For the text-containing cell, return its midpoint in [x, y] coordinate format. 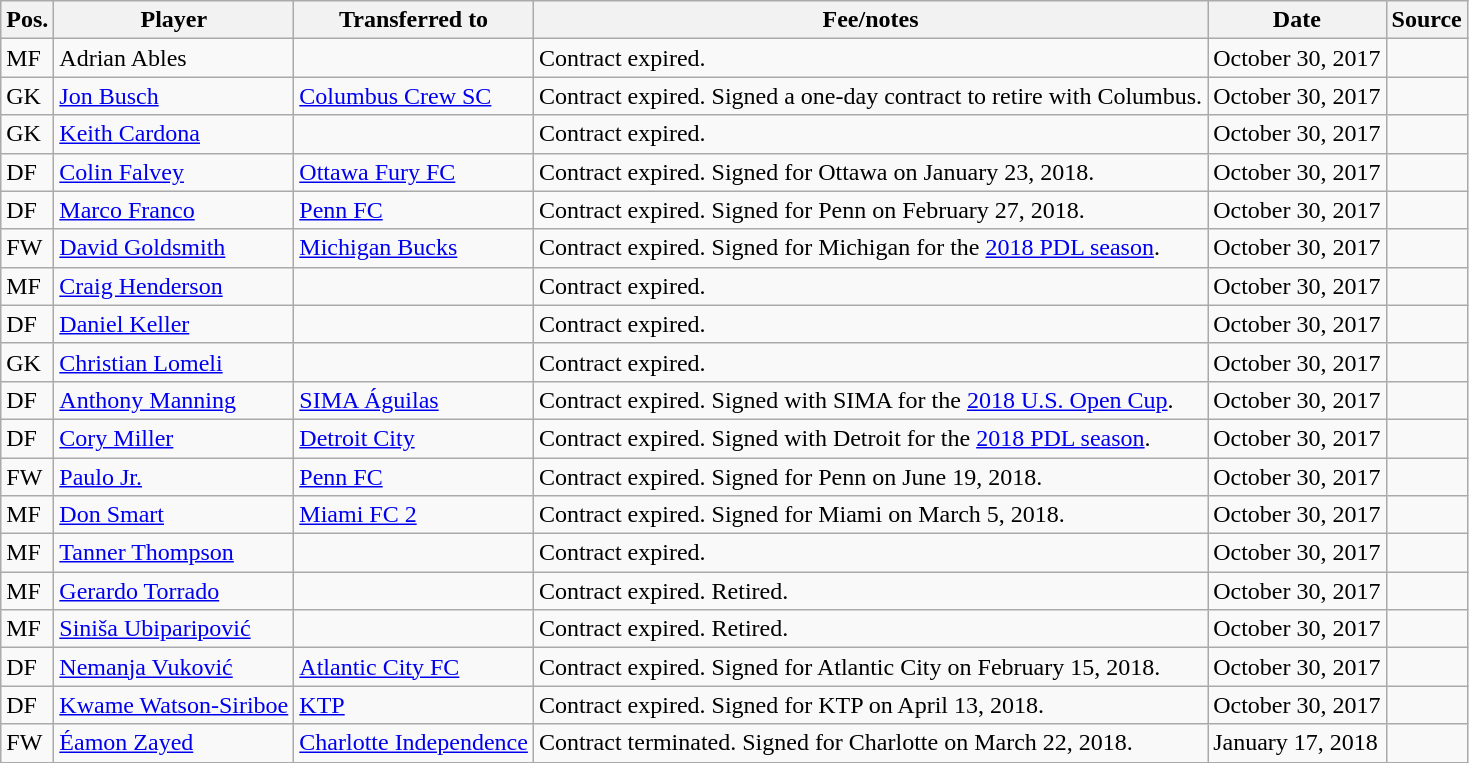
Marco Franco [174, 210]
Date [1297, 20]
Contract expired. Signed with SIMA for the 2018 U.S. Open Cup. [870, 400]
Don Smart [174, 515]
Nemanja Vuković [174, 667]
Christian Lomeli [174, 362]
SIMA Águilas [414, 400]
Contract expired. Signed for Michigan for the 2018 PDL season. [870, 248]
Cory Miller [174, 438]
Jon Busch [174, 96]
Paulo Jr. [174, 477]
Contract expired. Signed for Penn on June 19, 2018. [870, 477]
David Goldsmith [174, 248]
Contract expired. Signed a one-day contract to retire with Columbus. [870, 96]
Colin Falvey [174, 172]
Source [1426, 20]
Contract expired. Signed for KTP on April 13, 2018. [870, 705]
Contract terminated. Signed for Charlotte on March 22, 2018. [870, 743]
Michigan Bucks [414, 248]
Contract expired. Signed with Detroit for the 2018 PDL season. [870, 438]
Siniša Ubiparipović [174, 629]
January 17, 2018 [1297, 743]
Pos. [28, 20]
Kwame Watson-Siriboe [174, 705]
Éamon Zayed [174, 743]
Transferred to [414, 20]
Tanner Thompson [174, 553]
Daniel Keller [174, 324]
Ottawa Fury FC [414, 172]
Atlantic City FC [414, 667]
Anthony Manning [174, 400]
KTP [414, 705]
Contract expired. Signed for Ottawa on January 23, 2018. [870, 172]
Miami FC 2 [414, 515]
Craig Henderson [174, 286]
Contract expired. Signed for Penn on February 27, 2018. [870, 210]
Columbus Crew SC [414, 96]
Detroit City [414, 438]
Keith Cardona [174, 134]
Contract expired. Signed for Atlantic City on February 15, 2018. [870, 667]
Player [174, 20]
Adrian Ables [174, 58]
Fee/notes [870, 20]
Contract expired. Signed for Miami on March 5, 2018. [870, 515]
Gerardo Torrado [174, 591]
Charlotte Independence [414, 743]
